Pinpoint the cell where the given text exists, returning its (x, y) midpoint coordinate. 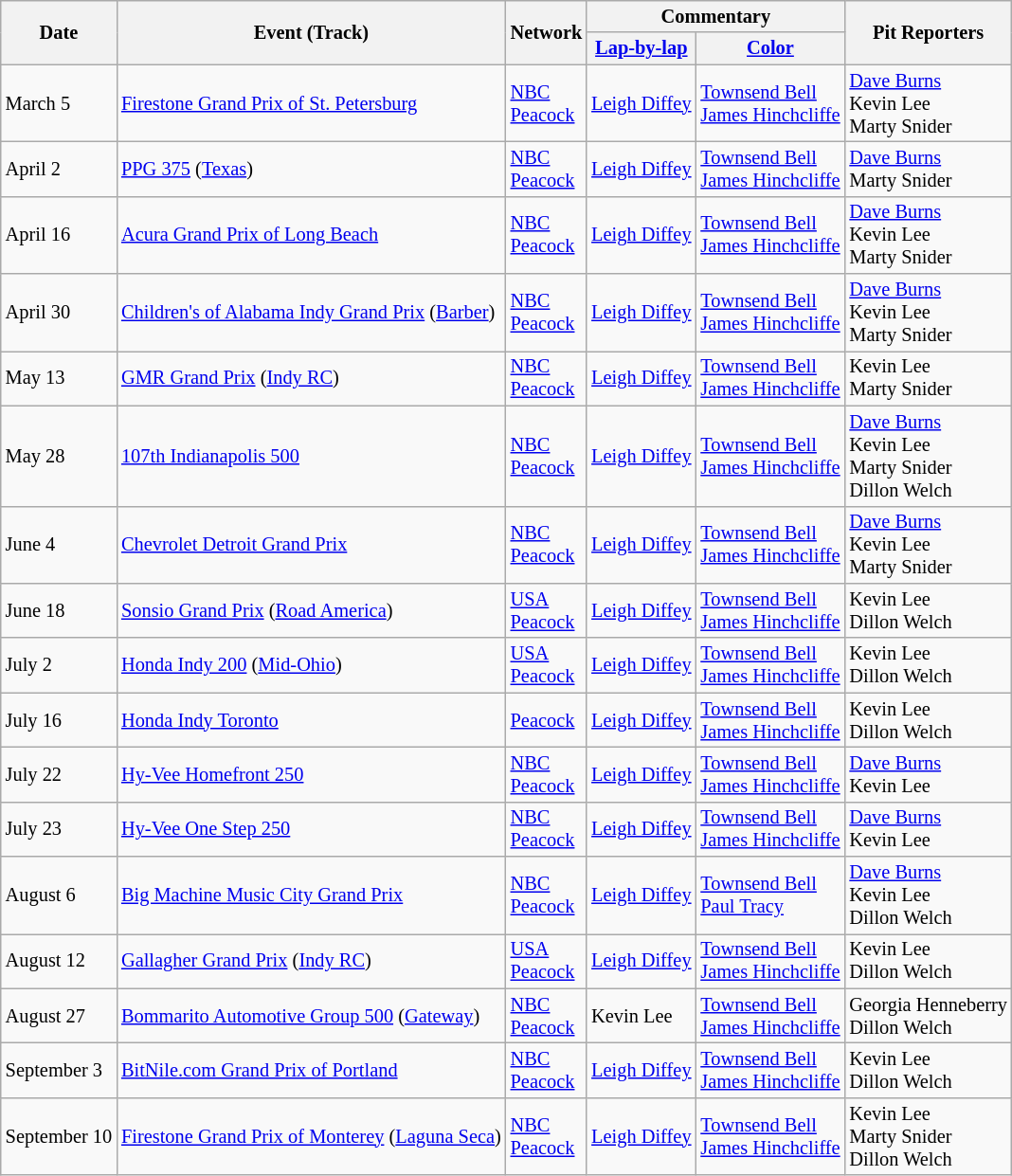
107th Indianapolis 500 (311, 456)
Peacock (547, 720)
Commentary (715, 16)
April 2 (59, 169)
Event (Track) (311, 32)
Hy-Vee One Step 250 (311, 829)
Gallagher Grand Prix (Indy RC) (311, 961)
GMR Grand Prix (Indy RC) (311, 378)
April 30 (59, 313)
March 5 (59, 103)
Network (547, 32)
Firestone Grand Prix of Monterey (Laguna Seca) (311, 1136)
July 2 (59, 665)
September 3 (59, 1070)
Honda Indy Toronto (311, 720)
Dave BurnsKevin LeeMarty SniderDillon Welch (928, 456)
BitNile.com Grand Prix of Portland (311, 1070)
Dave BurnsMarty Snider (928, 169)
Firestone Grand Prix of St. Petersburg (311, 103)
Kevin LeeMarty SniderDillon Welch (928, 1136)
Big Machine Music City Grand Prix (311, 896)
Dave BurnsKevin LeeDillon Welch (928, 896)
Color (769, 48)
July 16 (59, 720)
April 16 (59, 235)
May 28 (59, 456)
July 23 (59, 829)
Acura Grand Prix of Long Beach (311, 235)
Chevrolet Detroit Grand Prix (311, 545)
Sonsio Grand Prix (Road America) (311, 610)
May 13 (59, 378)
Bommarito Automotive Group 500 (Gateway) (311, 1016)
September 10 (59, 1136)
June 4 (59, 545)
Honda Indy 200 (Mid-Ohio) (311, 665)
August 6 (59, 896)
Kevin LeeMarty Snider (928, 378)
Hy-Vee Homefront 250 (311, 774)
Georgia HenneberryDillon Welch (928, 1016)
August 27 (59, 1016)
PPG 375 (Texas) (311, 169)
August 12 (59, 961)
Lap-by-lap (641, 48)
Pit Reporters (928, 32)
Townsend BellPaul Tracy (769, 896)
Kevin Lee (641, 1016)
June 18 (59, 610)
Children's of Alabama Indy Grand Prix (Barber) (311, 313)
Date (59, 32)
July 22 (59, 774)
